Return (x, y) of the center of cell containing provided text 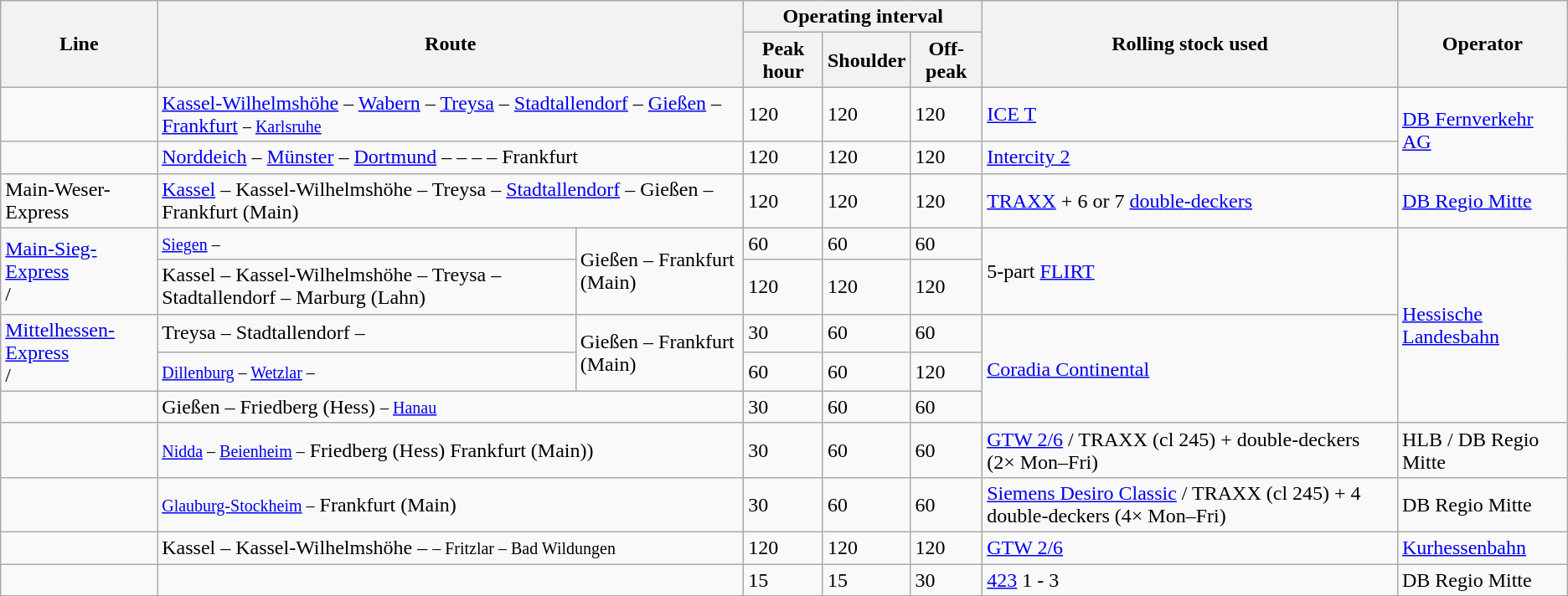
GTW 2/6 / TRAXX (cl 245) + double-deckers (2× Mon–Fri) (1190, 450)
Operator (1483, 44)
Main-Sieg-Express / (79, 271)
Hessische Landesbahn (1483, 325)
Kassel-Wilhelmshöhe – Wabern – Treysa – Stadtallendorf – Gießen – Frankfurt – Karlsruhe (451, 114)
GTW 2/6 (1190, 547)
5-part FLIRT (1190, 271)
Line (79, 44)
Siemens Desiro Classic / TRAXX (cl 245) + 4 double-deckers (4× Mon–Fri) (1190, 504)
Peak hour (784, 60)
Shoulder (866, 60)
Treysa – Stadtallendorf – (367, 333)
Dillenburg – Wetzlar – (367, 372)
423 1 - 3 (1190, 580)
Off-peak (946, 60)
Main-Weser-Express (79, 201)
Kassel – Kassel-Wilhelmshöhe – Treysa – Stadtallendorf – Marburg (Lahn) (367, 286)
Mittelhessen-Express / (79, 352)
Coradia Continental (1190, 368)
Norddeich – Münster – Dortmund – – – – Frankfurt (451, 157)
Kurhessenbahn (1483, 547)
Nidda – Beienheim – Friedberg (Hess) Frankfurt (Main)) (451, 450)
Glauburg-Stockheim – Frankfurt (Main) (451, 504)
TRAXX + 6 or 7 double-deckers (1190, 201)
Rolling stock used (1190, 44)
Intercity 2 (1190, 157)
Gießen – Friedberg (Hess) – Hanau (451, 407)
Kassel – Kassel-Wilhelmshöhe – Treysa – Stadtallendorf – Gießen – Frankfurt (Main) (451, 201)
HLB / DB Regio Mitte (1483, 450)
Siegen – (367, 244)
Route (451, 44)
DB Fernverkehr AG (1483, 131)
ICE T (1190, 114)
Operating interval (863, 17)
Kassel – Kassel-Wilhelmshöhe – – Fritzlar – Bad Wildungen (451, 547)
